Output the [X, Y] coordinate of the center of the cell containing the given text.  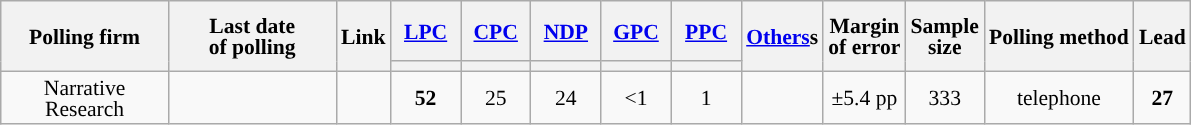
GPC [636, 31]
telephone [1059, 97]
Narrative Research [85, 97]
25 [496, 97]
Marginof error [864, 36]
Samplesize [945, 36]
Polling method [1059, 36]
Lead [1162, 36]
±5.4 pp [864, 97]
1 [706, 97]
52 [426, 97]
NDP [566, 31]
27 [1162, 97]
24 [566, 97]
Last dateof polling [252, 36]
PPC [706, 31]
LPC [426, 31]
Otherss [782, 36]
<1 [636, 97]
Link [364, 36]
Polling firm [85, 36]
333 [945, 97]
CPC [496, 31]
